Determine the (X, Y) coordinate at the center of the cell enclosing the given text.  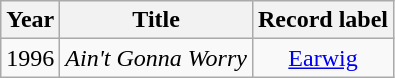
Earwig (322, 58)
Title (156, 20)
Record label (322, 20)
Ain't Gonna Worry (156, 58)
1996 (30, 58)
Year (30, 20)
